Find where the given text appears and provide that cell's center as [x, y] coordinate. 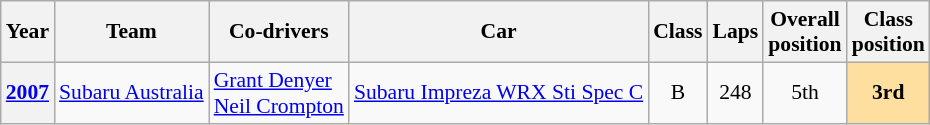
B [678, 92]
Overallposition [804, 32]
Subaru Australia [132, 92]
Year [28, 32]
3rd [888, 92]
Laps [736, 32]
Car [498, 32]
Team [132, 32]
248 [736, 92]
2007 [28, 92]
Grant Denyer Neil Crompton [279, 92]
Class [678, 32]
5th [804, 92]
Subaru Impreza WRX Sti Spec C [498, 92]
Classposition [888, 32]
Co-drivers [279, 32]
